Capture the cell that displays the provided text and extract its (x, y) central coordinate. 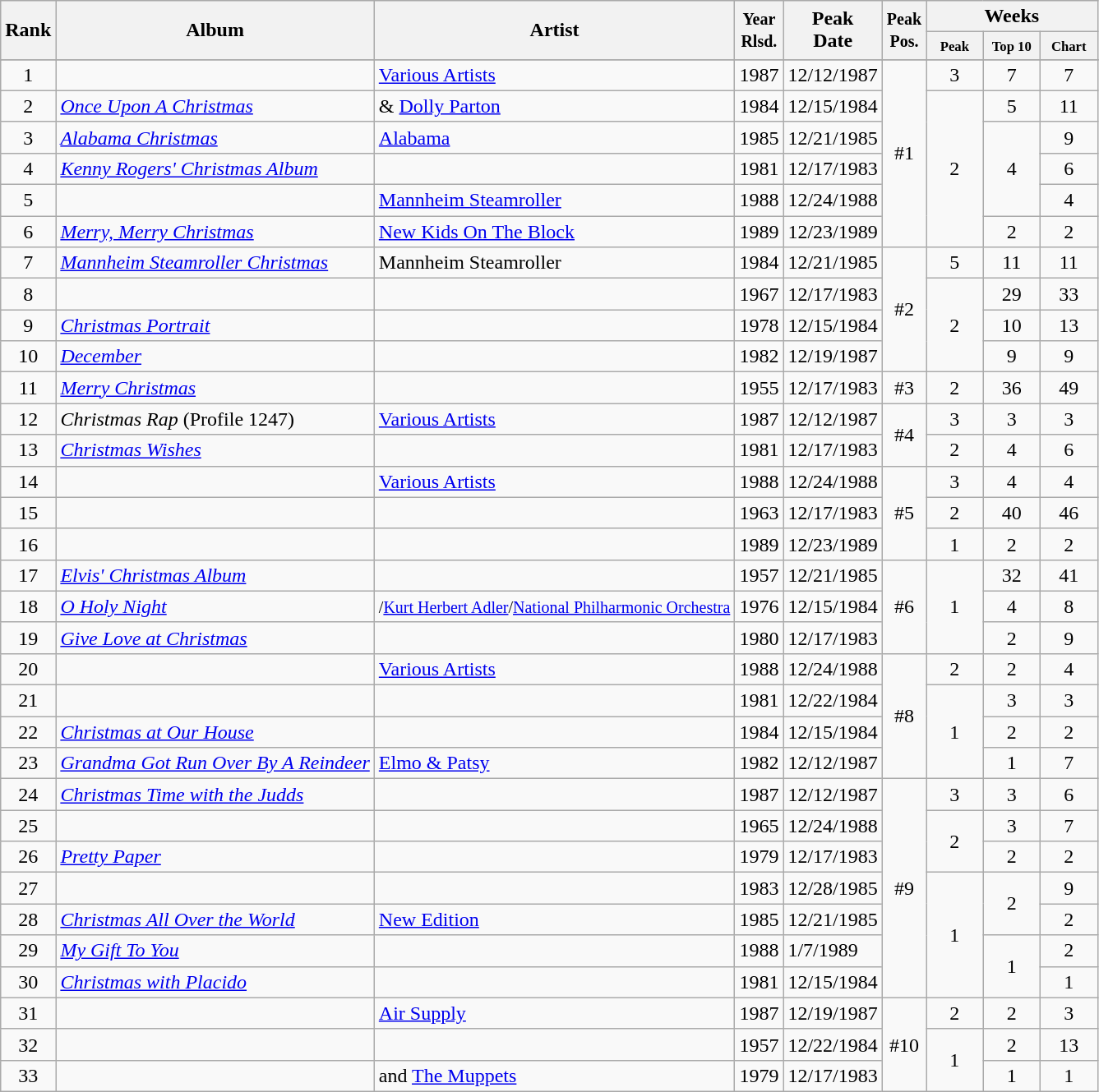
Air Supply (554, 1013)
Elvis' Christmas Album (215, 575)
Christmas at Our House (215, 732)
Merry, Merry Christmas (215, 232)
1965 (760, 826)
#5 (904, 513)
O Holy Night (215, 606)
Christmas Time with the Judds (215, 795)
16 (28, 544)
#2 (904, 310)
24 (28, 795)
Peak Pos. (904, 30)
#10 (904, 1044)
40 (1011, 513)
1978 (760, 325)
31 (28, 1013)
Pretty Paper (215, 857)
Rank (28, 30)
#8 (904, 716)
Alabama (554, 137)
1/7/1989 (833, 951)
Year Rlsd. (760, 30)
#3 (904, 388)
#4 (904, 435)
14 (28, 481)
22 (28, 732)
& Dolly Parton (554, 106)
15 (28, 513)
December (215, 357)
Christmas Wishes (215, 450)
36 (1011, 388)
Grandma Got Run Over By A Reindeer (215, 763)
41 (1069, 575)
Christmas with Placido (215, 982)
#9 (904, 888)
Peak Date (833, 30)
1967 (760, 294)
#1 (904, 153)
1963 (760, 513)
Once Upon A Christmas (215, 106)
27 (28, 888)
25 (28, 826)
Top 10 (1011, 46)
49 (1069, 388)
19 (28, 638)
Peak (955, 46)
/Kurt Herbert Adler/National Philharmonic Orchestra (554, 606)
Elmo & Patsy (554, 763)
#6 (904, 606)
My Gift To You (215, 951)
New Kids On The Block (554, 232)
21 (28, 701)
Album (215, 30)
1976 (760, 606)
20 (28, 669)
Weeks (1012, 16)
Christmas Portrait (215, 325)
26 (28, 857)
28 (28, 919)
46 (1069, 513)
Mannheim Steamroller Christmas (215, 263)
Christmas All Over the World (215, 919)
Christmas Rap (Profile 1247) (215, 419)
30 (28, 982)
1980 (760, 638)
Give Love at Christmas (215, 638)
1983 (760, 888)
Chart (1069, 46)
New Edition (554, 919)
18 (28, 606)
Artist (554, 30)
Kenny Rogers' Christmas Album (215, 168)
Merry Christmas (215, 388)
12/28/1985 (833, 888)
1955 (760, 388)
and The Muppets (554, 1076)
Alabama Christmas (215, 137)
17 (28, 575)
23 (28, 763)
12 (28, 419)
